From the cell containing the given text, extract its center point as [X, Y] coordinate. 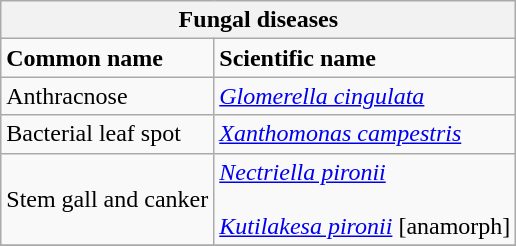
Nectriella pironii Kutilakesa pironii [anamorph] [365, 199]
Xanthomonas campestris [365, 134]
Fungal diseases [258, 20]
Glomerella cingulata [365, 96]
Anthracnose [108, 96]
Bacterial leaf spot [108, 134]
Common name [108, 58]
Scientific name [365, 58]
Stem gall and canker [108, 199]
